Scan for the cell matching the given text and deliver its (x, y) coordinate at center. 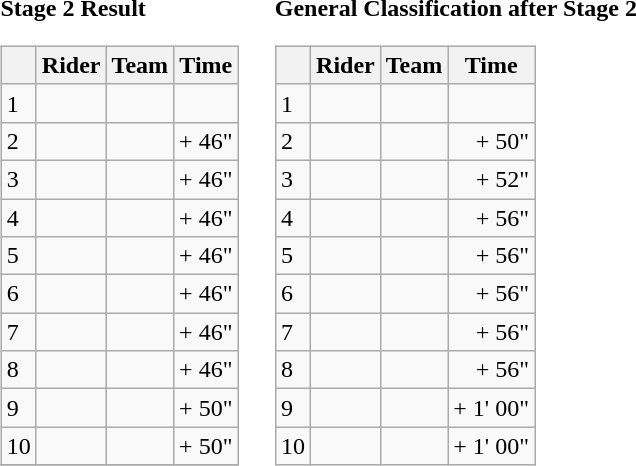
+ 52" (492, 179)
